Search for the cell housing the specified text and yield its [x, y] center coordinate. 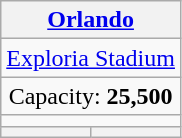
Capacity: 25,500 [91, 96]
Orlando [91, 20]
Exploria Stadium [91, 58]
